Scan for the cell matching the given text and deliver its [X, Y] coordinate at center. 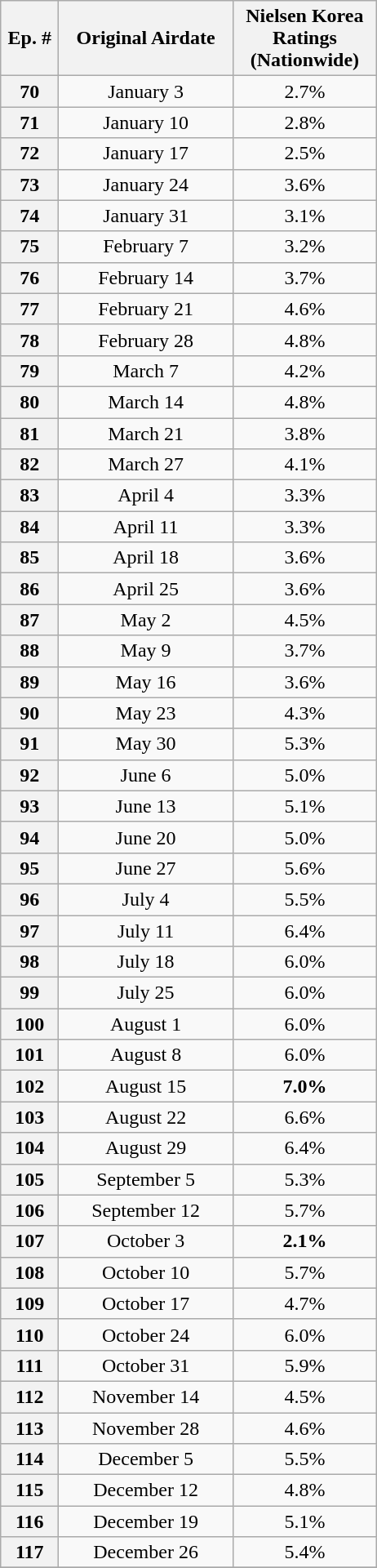
78 [29, 340]
Original Airdate [146, 38]
January 24 [146, 185]
September 12 [146, 1210]
85 [29, 558]
3.2% [304, 247]
February 21 [146, 309]
104 [29, 1148]
107 [29, 1241]
Nielsen Korea Ratings (Nationwide) [304, 38]
2.1% [304, 1241]
3.1% [304, 216]
June 13 [146, 806]
103 [29, 1117]
February 28 [146, 340]
72 [29, 154]
71 [29, 122]
October 31 [146, 1365]
100 [29, 1024]
5.6% [304, 868]
108 [29, 1272]
76 [29, 278]
101 [29, 1055]
July 18 [146, 962]
92 [29, 775]
73 [29, 185]
September 5 [146, 1179]
98 [29, 962]
April 11 [146, 527]
81 [29, 434]
December 19 [146, 1521]
March 14 [146, 402]
74 [29, 216]
December 12 [146, 1490]
5.9% [304, 1365]
109 [29, 1303]
4.3% [304, 713]
86 [29, 589]
March 7 [146, 371]
April 18 [146, 558]
4.2% [304, 371]
87 [29, 620]
April 25 [146, 589]
88 [29, 651]
112 [29, 1396]
75 [29, 247]
95 [29, 868]
January 17 [146, 154]
February 14 [146, 278]
79 [29, 371]
Ep. # [29, 38]
2.7% [304, 91]
November 28 [146, 1428]
January 3 [146, 91]
94 [29, 837]
August 22 [146, 1117]
6.6% [304, 1117]
February 7 [146, 247]
November 14 [146, 1396]
October 3 [146, 1241]
96 [29, 899]
102 [29, 1086]
115 [29, 1490]
91 [29, 744]
January 31 [146, 216]
August 8 [146, 1055]
March 27 [146, 465]
7.0% [304, 1086]
90 [29, 713]
105 [29, 1179]
October 17 [146, 1303]
70 [29, 91]
83 [29, 496]
June 27 [146, 868]
December 5 [146, 1459]
May 9 [146, 651]
May 23 [146, 713]
106 [29, 1210]
October 24 [146, 1334]
October 10 [146, 1272]
May 16 [146, 682]
April 4 [146, 496]
113 [29, 1428]
July 4 [146, 899]
3.8% [304, 434]
110 [29, 1334]
March 21 [146, 434]
4.7% [304, 1303]
August 29 [146, 1148]
111 [29, 1365]
82 [29, 465]
December 26 [146, 1552]
June 20 [146, 837]
January 10 [146, 122]
5.4% [304, 1552]
4.1% [304, 465]
May 30 [146, 744]
99 [29, 993]
114 [29, 1459]
80 [29, 402]
August 15 [146, 1086]
May 2 [146, 620]
July 11 [146, 930]
July 25 [146, 993]
97 [29, 930]
77 [29, 309]
August 1 [146, 1024]
2.5% [304, 154]
June 6 [146, 775]
116 [29, 1521]
93 [29, 806]
84 [29, 527]
117 [29, 1552]
89 [29, 682]
2.8% [304, 122]
